Scan for the cell matching the given text and deliver its (x, y) coordinate at center. 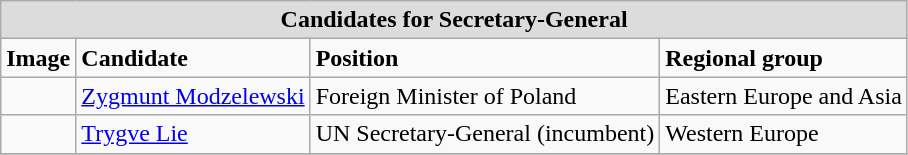
Image (38, 58)
Eastern Europe and Asia (784, 96)
Candidates for Secretary-General (454, 20)
Candidate (193, 58)
Trygve Lie (193, 134)
Zygmunt Modzelewski (193, 96)
Position (485, 58)
Western Europe (784, 134)
Foreign Minister of Poland (485, 96)
UN Secretary-General (incumbent) (485, 134)
Regional group (784, 58)
